Return (x, y) of the center of cell containing provided text 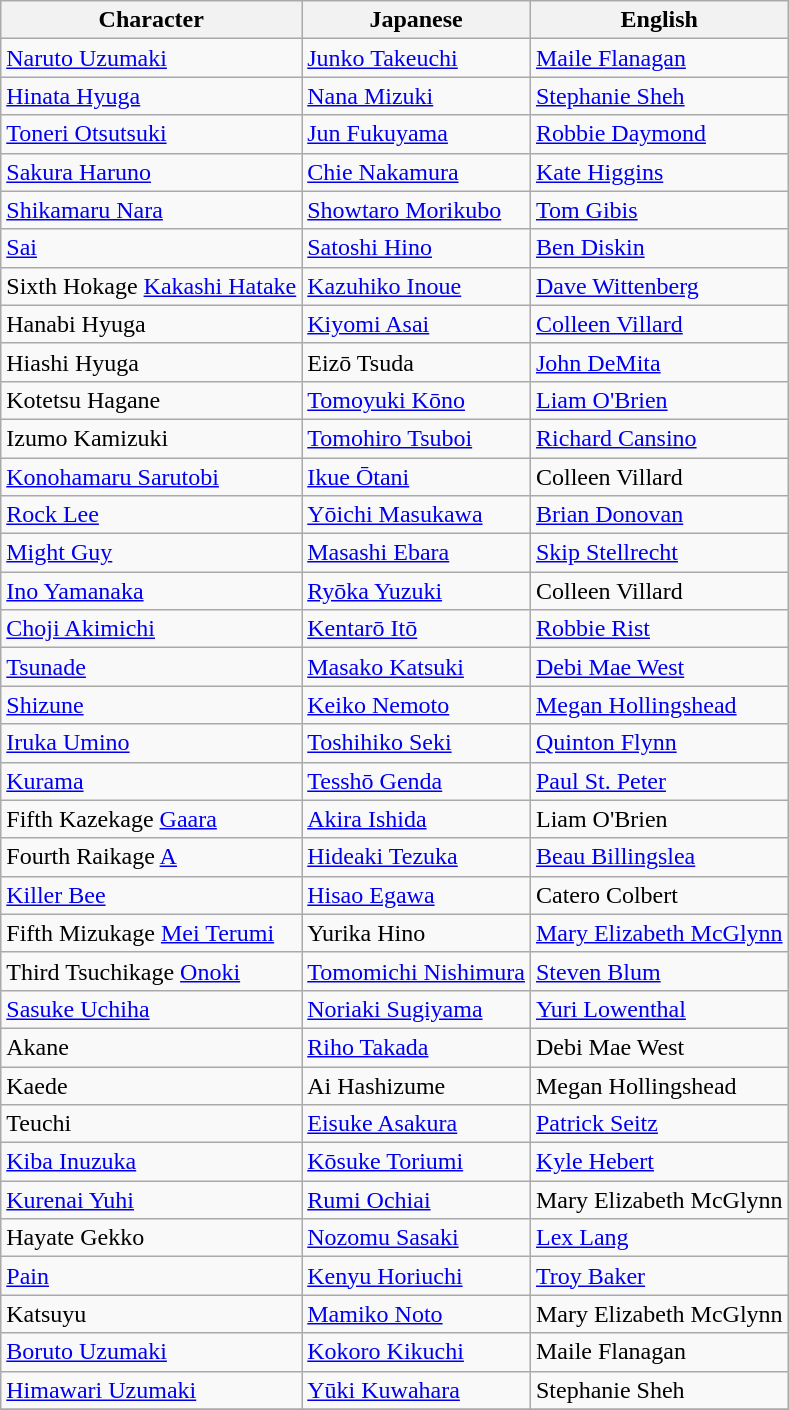
Steven Blum (659, 971)
Ryōka Yuzuki (416, 591)
Masashi Ebara (416, 553)
Hideaki Tezuka (416, 857)
Fifth Mizukage Mei Terumi (152, 933)
Might Guy (152, 553)
Iruka Umino (152, 743)
Keiko Nemoto (416, 705)
Sai (152, 248)
Kate Higgins (659, 172)
Kentarō Itō (416, 629)
English (659, 20)
Hinata Hyuga (152, 96)
Izumo Kamizuki (152, 438)
Quinton Flynn (659, 743)
Akane (152, 1047)
Jun Fukuyama (416, 134)
Robbie Rist (659, 629)
Shikamaru Nara (152, 210)
Patrick Seitz (659, 1124)
Kiyomi Asai (416, 324)
Yūki Kuwahara (416, 1390)
Akira Ishida (416, 819)
Masako Katsuki (416, 667)
Toneri Otsutsuki (152, 134)
Kenyu Horiuchi (416, 1276)
Kaede (152, 1085)
Toshihiko Seki (416, 743)
Skip Stellrecht (659, 553)
Fifth Kazekage Gaara (152, 819)
Sakura Haruno (152, 172)
Kurenai Yuhi (152, 1200)
Kazuhiko Inoue (416, 286)
Riho Takada (416, 1047)
Rumi Ochiai (416, 1200)
Chie Nakamura (416, 172)
Tomohiro Tsuboi (416, 438)
Pain (152, 1276)
Japanese (416, 20)
Teuchi (152, 1124)
Lex Lang (659, 1238)
Nana Mizuki (416, 96)
Ikue Ōtani (416, 477)
Tsunade (152, 667)
Hisao Egawa (416, 895)
Kiba Inuzuka (152, 1162)
Katsuyu (152, 1314)
Third Tsuchikage Onoki (152, 971)
Choji Akimichi (152, 629)
Yurika Hino (416, 933)
Dave Wittenberg (659, 286)
Sixth Hokage Kakashi Hatake (152, 286)
Naruto Uzumaki (152, 58)
Kōsuke Toriumi (416, 1162)
Character (152, 20)
Tomoyuki Kōno (416, 400)
Brian Donovan (659, 515)
Tomomichi Nishimura (416, 971)
Konohamaru Sarutobi (152, 477)
Troy Baker (659, 1276)
Killer Bee (152, 895)
John DeMita (659, 362)
Hanabi Hyuga (152, 324)
Satoshi Hino (416, 248)
Kotetsu Hagane (152, 400)
Rock Lee (152, 515)
Eisuke Asakura (416, 1124)
Yōichi Masukawa (416, 515)
Boruto Uzumaki (152, 1352)
Ai Hashizume (416, 1085)
Sasuke Uchiha (152, 1009)
Beau Billingslea (659, 857)
Showtaro Morikubo (416, 210)
Ben Diskin (659, 248)
Kokoro Kikuchi (416, 1352)
Junko Takeuchi (416, 58)
Mamiko Noto (416, 1314)
Tom Gibis (659, 210)
Robbie Daymond (659, 134)
Nozomu Sasaki (416, 1238)
Yuri Lowenthal (659, 1009)
Tesshō Genda (416, 781)
Himawari Uzumaki (152, 1390)
Fourth Raikage A (152, 857)
Ino Yamanaka (152, 591)
Noriaki Sugiyama (416, 1009)
Paul St. Peter (659, 781)
Catero Colbert (659, 895)
Hayate Gekko (152, 1238)
Kurama (152, 781)
Shizune (152, 705)
Kyle Hebert (659, 1162)
Eizō Tsuda (416, 362)
Hiashi Hyuga (152, 362)
Richard Cansino (659, 438)
